Output the (X, Y) coordinate of the center of the cell containing the given text.  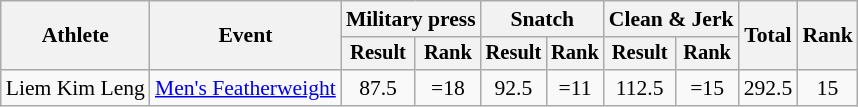
=18 (448, 88)
Snatch (542, 19)
Military press (411, 19)
Liem Kim Leng (76, 88)
Total (768, 36)
Men's Featherweight (246, 88)
112.5 (640, 88)
Clean & Jerk (672, 19)
87.5 (378, 88)
=15 (708, 88)
15 (828, 88)
292.5 (768, 88)
=11 (575, 88)
Event (246, 36)
Athlete (76, 36)
92.5 (514, 88)
